Extract the (X, Y) coordinate from the center of the cell holding the provided text.  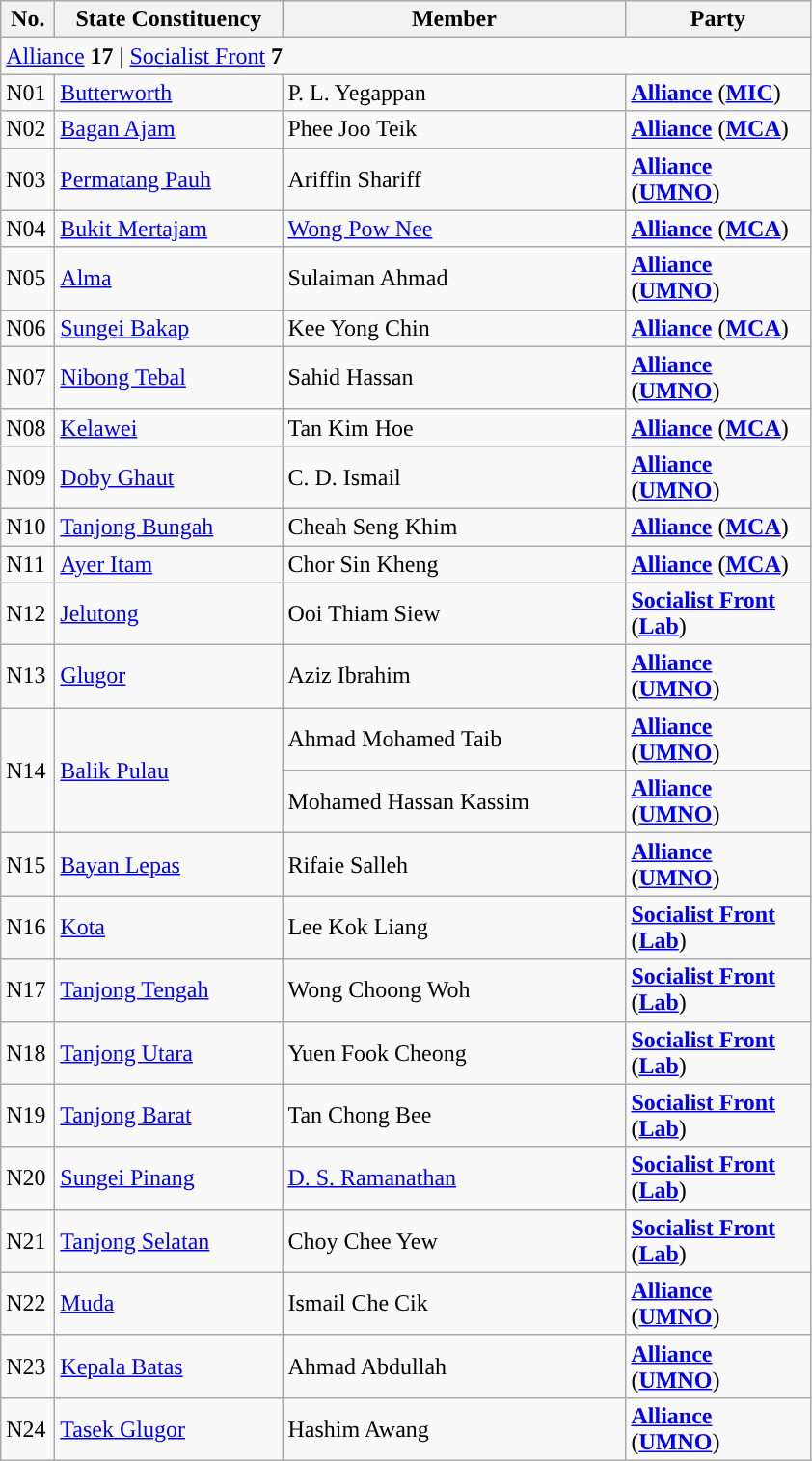
Choy Chee Yew (454, 1240)
N11 (28, 564)
Jelutong (169, 613)
N22 (28, 1304)
N12 (28, 613)
N13 (28, 677)
Sungei Bakap (169, 328)
Sahid Hassan (454, 378)
Butterworth (169, 93)
N23 (28, 1366)
Kelawei (169, 427)
N05 (28, 278)
Tan Kim Hoe (454, 427)
Kota (169, 928)
Tan Chong Bee (454, 1115)
Tanjong Utara (169, 1053)
Ahmad Mohamed Taib (454, 739)
Ayer Itam (169, 564)
Party (717, 19)
Alma (169, 278)
N17 (28, 989)
Balik Pulau (169, 771)
Wong Choong Woh (454, 989)
Bagan Ajam (169, 129)
Tanjong Tengah (169, 989)
Lee Kok Liang (454, 928)
Cheah Seng Khim (454, 527)
Sulaiman Ahmad (454, 278)
N15 (28, 864)
C. D. Ismail (454, 476)
No. (28, 19)
Muda (169, 1304)
Tanjong Barat (169, 1115)
N07 (28, 378)
Kepala Batas (169, 1366)
Doby Ghaut (169, 476)
Tanjong Selatan (169, 1240)
Bayan Lepas (169, 864)
N03 (28, 179)
Ismail Che Cik (454, 1304)
Aziz Ibrahim (454, 677)
Wong Pow Nee (454, 229)
N24 (28, 1429)
Mohamed Hassan Kassim (454, 802)
Nibong Tebal (169, 378)
Tasek Glugor (169, 1429)
Phee Joo Teik (454, 129)
Alliance 17 | Socialist Front 7 (405, 56)
Glugor (169, 677)
N04 (28, 229)
Rifaie Salleh (454, 864)
D. S. Ramanathan (454, 1178)
Kee Yong Chin (454, 328)
Member (454, 19)
Tanjong Bungah (169, 527)
Permatang Pauh (169, 179)
N09 (28, 476)
N02 (28, 129)
N10 (28, 527)
Ariffin Shariff (454, 179)
N01 (28, 93)
State Constituency (169, 19)
Alliance (MIC) (717, 93)
Ahmad Abdullah (454, 1366)
N16 (28, 928)
N18 (28, 1053)
Sungei Pinang (169, 1178)
N19 (28, 1115)
Hashim Awang (454, 1429)
Bukit Mertajam (169, 229)
N20 (28, 1178)
N14 (28, 771)
P. L. Yegappan (454, 93)
Chor Sin Kheng (454, 564)
N06 (28, 328)
N08 (28, 427)
Ooi Thiam Siew (454, 613)
N21 (28, 1240)
Yuen Fook Cheong (454, 1053)
